Detect which cell encompasses the target text, then output its (X, Y) center coordinate. 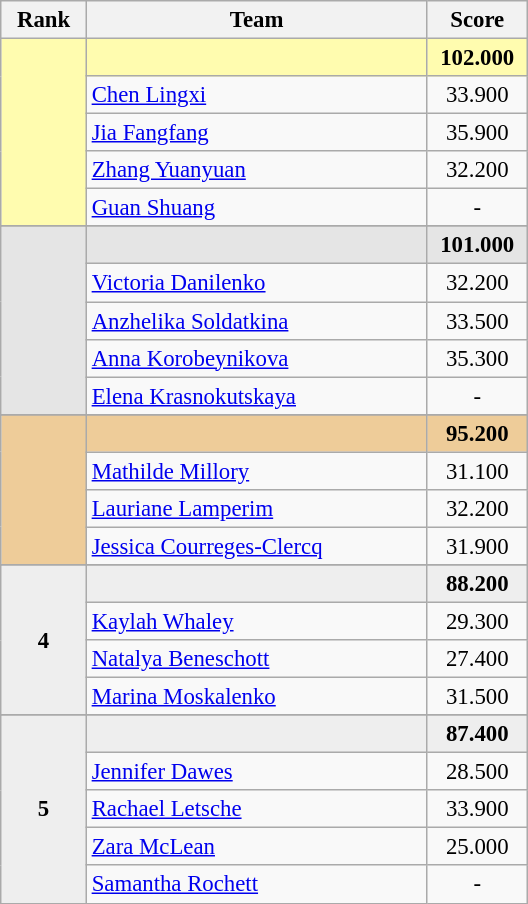
29.300 (478, 621)
25.000 (478, 847)
Zara McLean (256, 847)
5 (44, 809)
Natalya Beneschott (256, 659)
87.400 (478, 734)
4 (44, 640)
27.400 (478, 659)
31.500 (478, 697)
Anna Korobeynikova (256, 358)
31.100 (478, 471)
Elena Krasnokutskaya (256, 396)
102.000 (478, 58)
Mathilde Millory (256, 471)
Jennifer Dawes (256, 772)
Kaylah Whaley (256, 621)
35.900 (478, 133)
35.300 (478, 358)
Zhang Yuanyuan (256, 170)
Samantha Rochett (256, 885)
Marina Moskalenko (256, 697)
28.500 (478, 772)
Team (256, 20)
Victoria Danilenko (256, 283)
33.500 (478, 321)
Jessica Courreges-Clercq (256, 546)
Chen Lingxi (256, 95)
31.900 (478, 546)
Jia Fangfang (256, 133)
Guan Shuang (256, 208)
Score (478, 20)
Rank (44, 20)
Lauriane Lamperim (256, 509)
101.000 (478, 245)
Rachael Letsche (256, 809)
88.200 (478, 584)
Anzhelika Soldatkina (256, 321)
95.200 (478, 433)
